Provide the [x, y] coordinate of the cell's center where the given text is located.  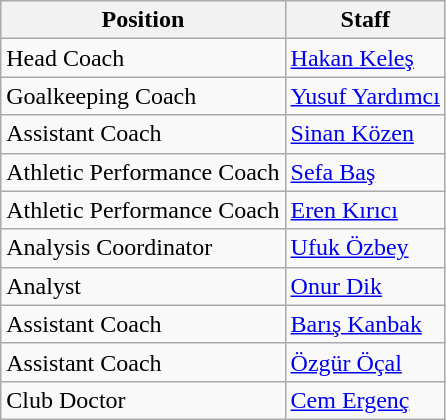
Head Coach [143, 58]
Cem Ergenç [365, 400]
Sinan Közen [365, 134]
Onur Dik [365, 286]
Ufuk Özbey [365, 248]
Club Doctor [143, 400]
Eren Kırıcı [365, 210]
Hakan Keleş [365, 58]
Analysis Coordinator [143, 248]
Goalkeeping Coach [143, 96]
Özgür Öçal [365, 362]
Sefa Baş [365, 172]
Staff [365, 20]
Barış Kanbak [365, 324]
Position [143, 20]
Analyst [143, 286]
Yusuf Yardımcı [365, 96]
